Return [x, y] of the center of cell containing provided text 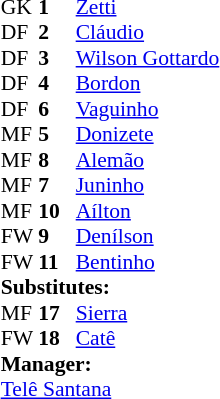
Manager: [110, 364]
3 [57, 58]
11 [57, 262]
Wilson Gottardo [148, 58]
Vaguinho [148, 109]
17 [57, 313]
5 [57, 135]
Alemão [148, 160]
6 [57, 109]
7 [57, 185]
8 [57, 160]
Bentinho [148, 262]
18 [57, 339]
Substitutes: [110, 287]
Bordon [148, 83]
10 [57, 211]
Catê [148, 339]
Donizete [148, 135]
9 [57, 237]
4 [57, 83]
Sierra [148, 313]
Denílson [148, 237]
Juninho [148, 185]
2 [57, 33]
Aílton [148, 211]
Cláudio [148, 33]
